Return the (x, y) coordinate for the center point of the cell that contains the specified text.  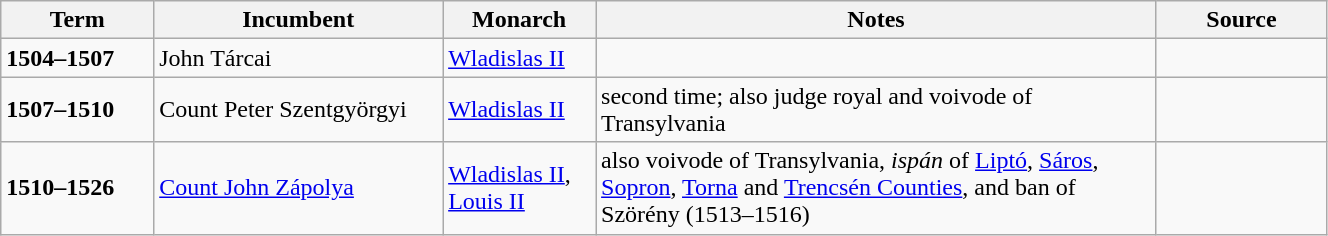
second time; also judge royal and voivode of Transylvania (876, 110)
Source (1241, 20)
Wladislas II, Louis II (520, 188)
Count Peter Szentgyörgyi (298, 110)
1507–1510 (78, 110)
1510–1526 (78, 188)
John Tárcai (298, 58)
Term (78, 20)
Notes (876, 20)
Count John Zápolya (298, 188)
Monarch (520, 20)
also voivode of Transylvania, ispán of Liptó, Sáros, Sopron, Torna and Trencsén Counties, and ban of Szörény (1513–1516) (876, 188)
Incumbent (298, 20)
1504–1507 (78, 58)
